Pinpoint the cell where the given text exists, returning its [X, Y] midpoint coordinate. 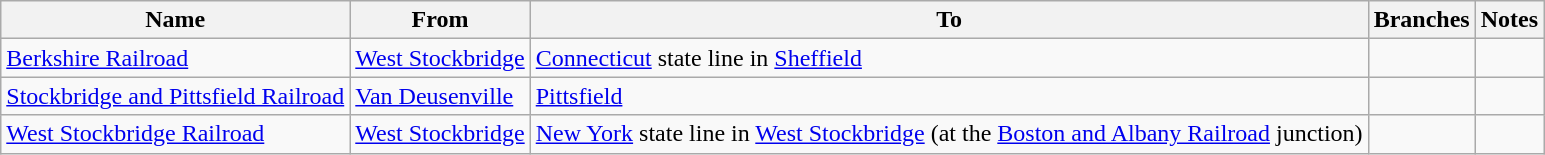
To [949, 20]
Stockbridge and Pittsfield Railroad [176, 96]
Pittsfield [949, 96]
New York state line in West Stockbridge (at the Boston and Albany Railroad junction) [949, 134]
Notes [1509, 20]
Name [176, 20]
Branches [1422, 20]
Connecticut state line in Sheffield [949, 58]
West Stockbridge Railroad [176, 134]
Van Deusenville [440, 96]
Berkshire Railroad [176, 58]
From [440, 20]
